Locate the cell with the specified text and output its [x, y] center coordinate. 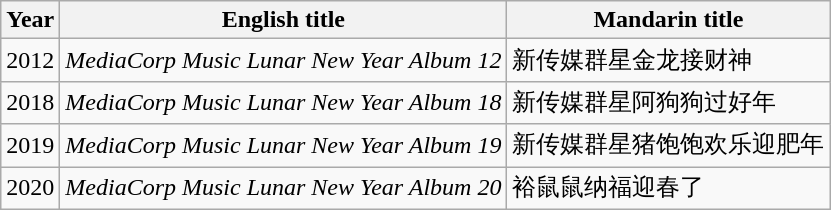
MediaCorp Music Lunar New Year Album 19 [284, 146]
新传媒群星阿狗狗过好年 [668, 102]
Year [30, 20]
裕鼠鼠纳福迎春了 [668, 188]
MediaCorp Music Lunar New Year Album 12 [284, 60]
2020 [30, 188]
新传媒群星金龙接财神 [668, 60]
MediaCorp Music Lunar New Year Album 20 [284, 188]
MediaCorp Music Lunar New Year Album 18 [284, 102]
新传媒群星猪饱饱欢乐迎肥年 [668, 146]
English title [284, 20]
2018 [30, 102]
Mandarin title [668, 20]
2019 [30, 146]
2012 [30, 60]
